Search for the cell housing the specified text and yield its [X, Y] center coordinate. 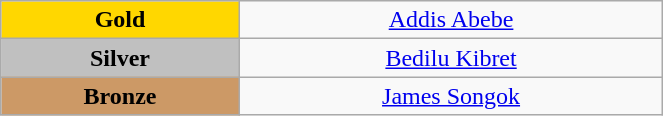
Addis Abebe [451, 20]
Gold [120, 20]
James Songok [451, 96]
Bronze [120, 96]
Bedilu Kibret [451, 58]
Silver [120, 58]
